Search for the cell housing the specified text and yield its [X, Y] center coordinate. 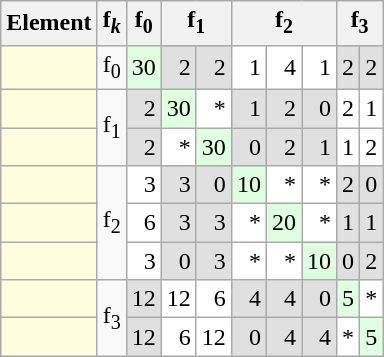
20 [284, 223]
fk [112, 23]
Element [49, 23]
